Search for the cell housing the specified text and yield its [X, Y] center coordinate. 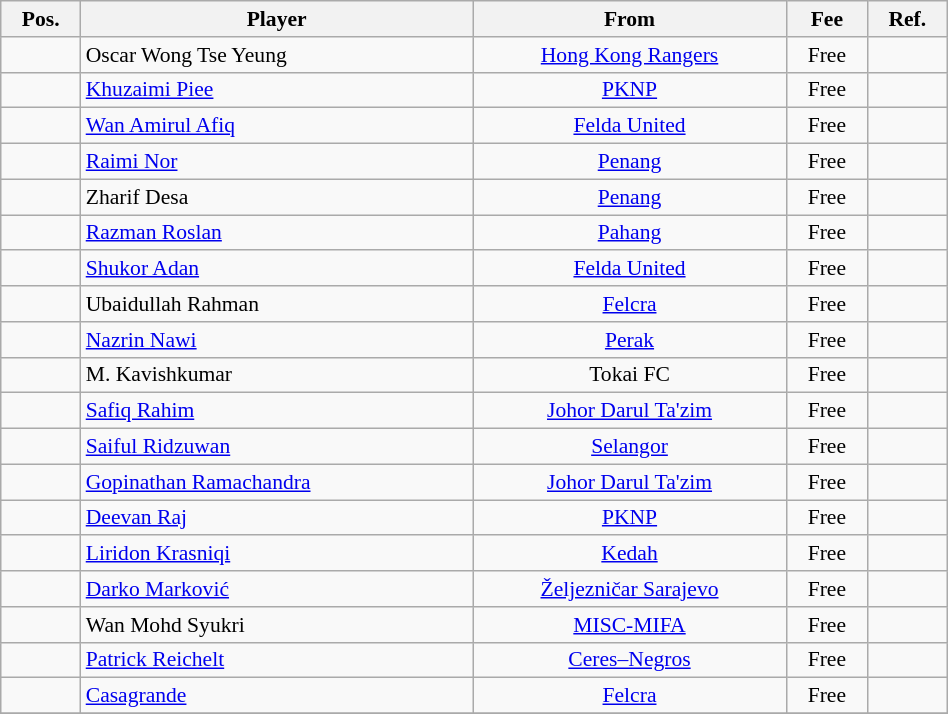
Pos. [41, 19]
Pahang [630, 233]
Razman Roslan [277, 233]
Player [277, 19]
Selangor [630, 447]
Wan Mohd Syukri [277, 625]
M. Kavishkumar [277, 375]
Kedah [630, 554]
Wan Amirul Afiq [277, 126]
Hong Kong Rangers [630, 55]
Perak [630, 340]
Ref. [907, 19]
Casagrande [277, 696]
Deevan Raj [277, 518]
Saiful Ridzuwan [277, 447]
Oscar Wong Tse Yeung [277, 55]
MISC-MIFA [630, 625]
Tokai FC [630, 375]
Ubaidullah Rahman [277, 304]
From [630, 19]
Raimi Nor [277, 162]
Darko Marković [277, 589]
Zharif Desa [277, 197]
Željezničar Sarajevo [630, 589]
Nazrin Nawi [277, 340]
Liridon Krasniqi [277, 554]
Shukor Adan [277, 269]
Gopinathan Ramachandra [277, 482]
Ceres–Negros [630, 660]
Fee [826, 19]
Safiq Rahim [277, 411]
Khuzaimi Piee [277, 90]
Patrick Reichelt [277, 660]
